Identify which cell holds the provided text, then report its [X, Y] central coordinate. 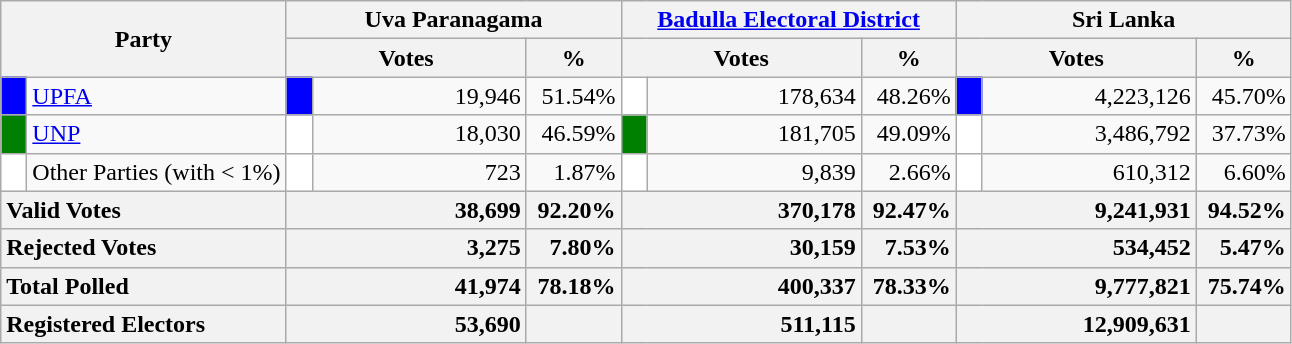
4,223,126 [1089, 96]
3,486,792 [1089, 134]
75.74% [1244, 286]
Party [144, 39]
7.53% [908, 248]
178,634 [754, 96]
Total Polled [144, 286]
9,777,821 [1076, 286]
38,699 [406, 210]
9,839 [754, 172]
51.54% [574, 96]
370,178 [741, 210]
6.60% [1244, 172]
49.09% [908, 134]
19,946 [419, 96]
46.59% [574, 134]
1.87% [574, 172]
5.47% [1244, 248]
Other Parties (with < 1%) [156, 172]
Sri Lanka [1124, 20]
37.73% [1244, 134]
94.52% [1244, 210]
2.66% [908, 172]
181,705 [754, 134]
9,241,931 [1076, 210]
78.33% [908, 286]
UPFA [156, 96]
Registered Electors [144, 324]
Rejected Votes [144, 248]
30,159 [741, 248]
UNP [156, 134]
18,030 [419, 134]
92.47% [908, 210]
723 [419, 172]
610,312 [1089, 172]
48.26% [908, 96]
53,690 [406, 324]
Badulla Electoral District [788, 20]
41,974 [406, 286]
534,452 [1076, 248]
92.20% [574, 210]
45.70% [1244, 96]
511,115 [741, 324]
12,909,631 [1076, 324]
Uva Paranagama [454, 20]
400,337 [741, 286]
78.18% [574, 286]
3,275 [406, 248]
Valid Votes [144, 210]
7.80% [574, 248]
